Scan for the cell matching the given text and deliver its (X, Y) coordinate at center. 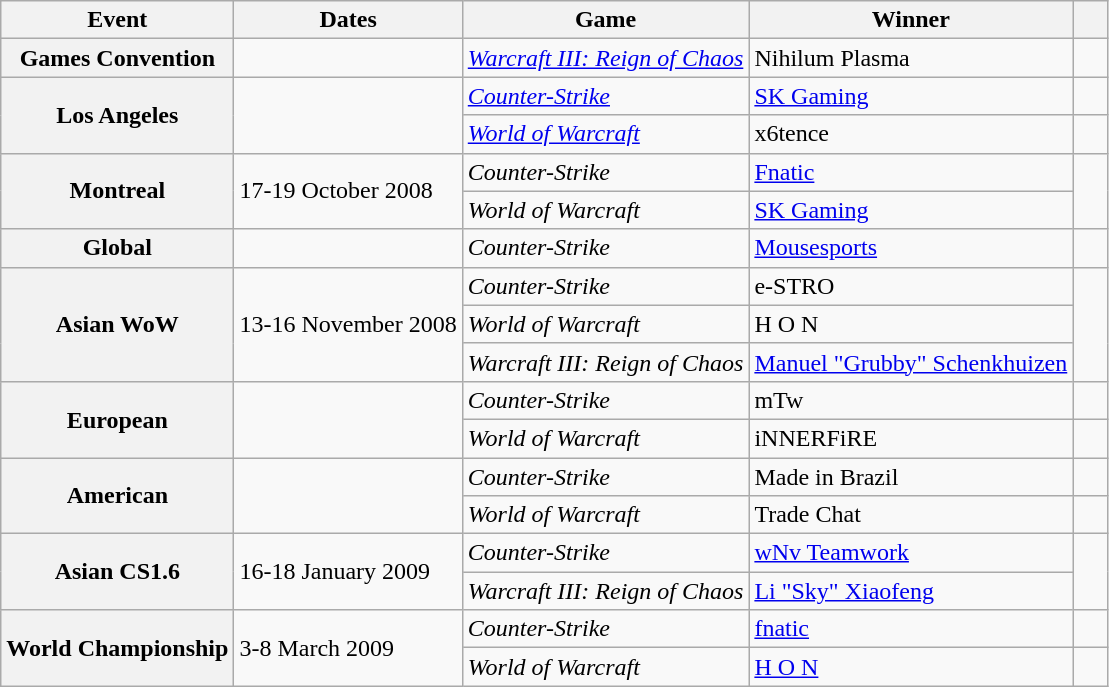
Li "Sky" Xiaofeng (911, 591)
Asian CS1.6 (118, 572)
e-STRO (911, 286)
Dates (348, 20)
Mousesports (911, 248)
American (118, 496)
Los Angeles (118, 115)
Fnatic (911, 172)
Trade Chat (911, 515)
European (118, 419)
16-18 January 2009 (348, 572)
Event (118, 20)
Nihilum Plasma (911, 58)
Game (606, 20)
Winner (911, 20)
17-19 October 2008 (348, 191)
13-16 November 2008 (348, 324)
mTw (911, 400)
Asian WoW (118, 324)
3-8 March 2009 (348, 648)
iNNERFiRE (911, 438)
Manuel "Grubby" Schenkhuizen (911, 362)
x6tence (911, 134)
Games Convention (118, 58)
wNv Teamwork (911, 553)
Made in Brazil (911, 477)
fnatic (911, 629)
Global (118, 248)
World Championship (118, 648)
Montreal (118, 191)
